Return the [x, y] coordinate for the center point of the cell that contains the specified text.  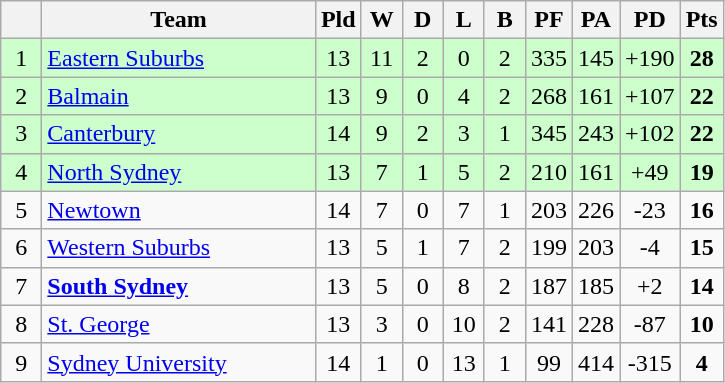
15 [702, 248]
+49 [650, 172]
187 [548, 286]
St. George [179, 324]
Pld [338, 20]
Western Suburbs [179, 248]
Newtown [179, 210]
-87 [650, 324]
210 [548, 172]
Balmain [179, 96]
Sydney University [179, 362]
North Sydney [179, 172]
Eastern Suburbs [179, 58]
W [382, 20]
Pts [702, 20]
28 [702, 58]
B [504, 20]
226 [596, 210]
99 [548, 362]
+2 [650, 286]
16 [702, 210]
PF [548, 20]
145 [596, 58]
243 [596, 134]
414 [596, 362]
-315 [650, 362]
+102 [650, 134]
228 [596, 324]
268 [548, 96]
185 [596, 286]
345 [548, 134]
141 [548, 324]
6 [22, 248]
335 [548, 58]
199 [548, 248]
D [422, 20]
South Sydney [179, 286]
Team [179, 20]
PA [596, 20]
Canterbury [179, 134]
+107 [650, 96]
-4 [650, 248]
+190 [650, 58]
11 [382, 58]
L [464, 20]
PD [650, 20]
19 [702, 172]
-23 [650, 210]
